Scan for the cell matching the given text and deliver its (x, y) coordinate at center. 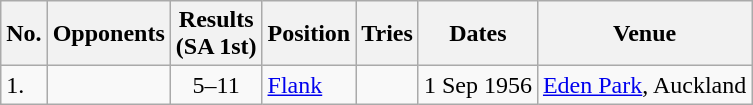
Flank (309, 85)
Venue (644, 34)
Tries (388, 34)
No. (24, 34)
Position (309, 34)
1. (24, 85)
Opponents (108, 34)
5–11 (216, 85)
Results(SA 1st) (216, 34)
1 Sep 1956 (478, 85)
Dates (478, 34)
Eden Park, Auckland (644, 85)
